From the cell containing the given text, extract its center point as [x, y] coordinate. 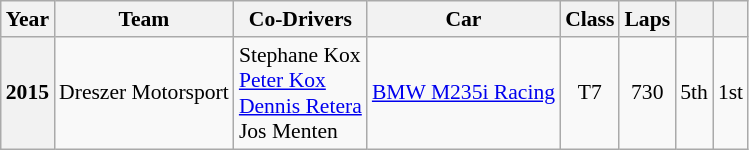
Laps [647, 19]
5th [694, 93]
Car [464, 19]
Stephane Kox Peter Kox Dennis Retera Jos Menten [300, 93]
Team [144, 19]
Class [590, 19]
T7 [590, 93]
1st [730, 93]
Co-Drivers [300, 19]
BMW M235i Racing [464, 93]
730 [647, 93]
Year [28, 19]
2015 [28, 93]
Dreszer Motorsport [144, 93]
